Detect which cell encompasses the target text, then output its [x, y] center coordinate. 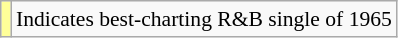
Indicates best-charting R&B single of 1965 [204, 19]
